From the cell containing the given text, extract its center point as [x, y] coordinate. 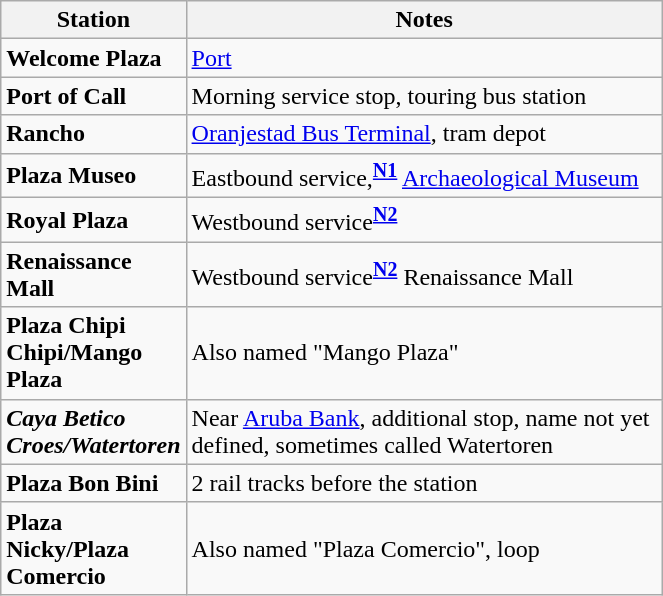
Notes [424, 20]
Port of Call [94, 96]
Eastbound service,N1 Archaeological Museum [424, 176]
Port [424, 58]
2 rail tracks before the station [424, 483]
Also named "Plaza Comercio", loop [424, 548]
Welcome Plaza [94, 58]
Caya Betico Croes/Watertoren [94, 432]
Station [94, 20]
Westbound serviceN2 Renaissance Mall [424, 274]
Plaza Chipi Chipi/Mango Plaza [94, 353]
Plaza Bon Bini [94, 483]
Plaza Museo [94, 176]
Renaissance Mall [94, 274]
Near Aruba Bank, additional stop, name not yet defined, sometimes called Watertoren [424, 432]
Also named "Mango Plaza" [424, 353]
Royal Plaza [94, 220]
Rancho [94, 134]
Westbound serviceN2 [424, 220]
Oranjestad Bus Terminal, tram depot [424, 134]
Plaza Nicky/Plaza Comercio [94, 548]
Morning service stop, touring bus station [424, 96]
